Find where the given text appears and provide that cell's center as (x, y) coordinate. 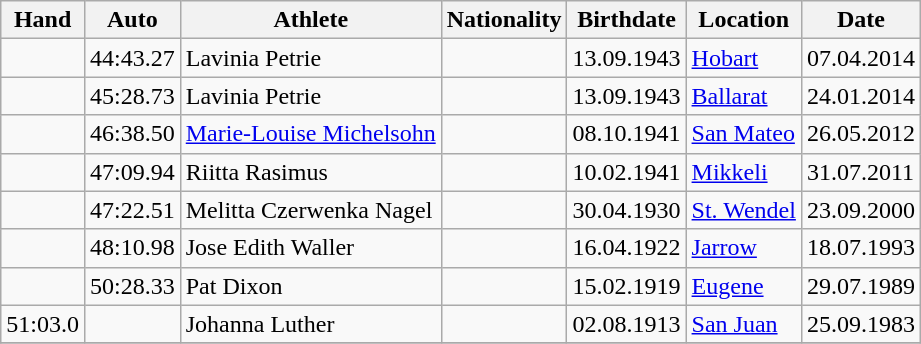
Hobart (744, 58)
15.02.1919 (626, 286)
48:10.98 (132, 248)
47:09.94 (132, 172)
St. Wendel (744, 210)
16.04.1922 (626, 248)
Birthdate (626, 20)
Location (744, 20)
18.07.1993 (860, 248)
50:28.33 (132, 286)
Johanna Luther (310, 324)
31.07.2011 (860, 172)
02.08.1913 (626, 324)
Jarrow (744, 248)
30.04.1930 (626, 210)
Melitta Czerwenka Nagel (310, 210)
Ballarat (744, 96)
44:43.27 (132, 58)
Jose Edith Waller (310, 248)
26.05.2012 (860, 134)
08.10.1941 (626, 134)
Pat Dixon (310, 286)
25.09.1983 (860, 324)
Athlete (310, 20)
Mikkeli (744, 172)
Eugene (744, 286)
23.09.2000 (860, 210)
Auto (132, 20)
10.02.1941 (626, 172)
Riitta Rasimus (310, 172)
San Mateo (744, 134)
San Juan (744, 324)
45:28.73 (132, 96)
29.07.1989 (860, 286)
Nationality (504, 20)
07.04.2014 (860, 58)
51:03.0 (43, 324)
Date (860, 20)
47:22.51 (132, 210)
Marie-Louise Michelsohn (310, 134)
24.01.2014 (860, 96)
46:38.50 (132, 134)
Hand (43, 20)
